Capture the cell that displays the provided text and extract its (x, y) central coordinate. 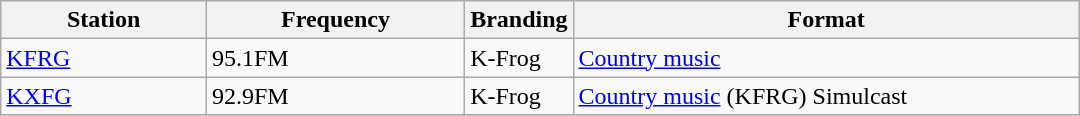
KFRG (104, 58)
Station (104, 20)
95.1FM (335, 58)
Country music (KFRG) Simulcast (826, 96)
92.9FM (335, 96)
Frequency (335, 20)
Country music (826, 58)
Branding (519, 20)
KXFG (104, 96)
Format (826, 20)
